From the cell containing the given text, extract its center point as (X, Y) coordinate. 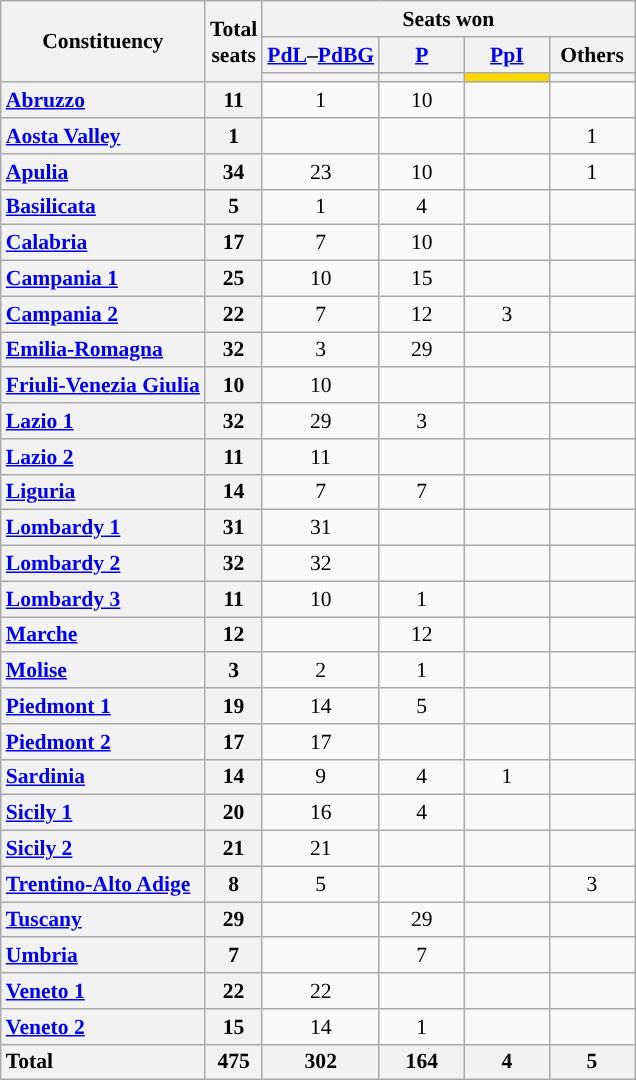
Lombardy 3 (103, 599)
Liguria (103, 492)
Totalseats (234, 42)
Veneto 1 (103, 991)
Tuscany (103, 920)
Constituency (103, 42)
Apulia (103, 172)
25 (234, 279)
19 (234, 706)
Basilicata (103, 207)
Emilia-Romagna (103, 350)
P (422, 55)
Lazio 1 (103, 421)
PdL–PdBG (320, 55)
Lombardy 2 (103, 564)
164 (422, 1062)
23 (320, 172)
Total (103, 1062)
Others (592, 55)
Sardinia (103, 777)
302 (320, 1062)
Trentino-Alto Adige (103, 884)
2 (320, 671)
16 (320, 813)
Seats won (448, 19)
PpI (506, 55)
9 (320, 777)
Sicily 1 (103, 813)
Lazio 2 (103, 457)
8 (234, 884)
Marche (103, 635)
Veneto 2 (103, 1027)
Abruzzo (103, 101)
Calabria (103, 243)
Piedmont 2 (103, 742)
Umbria (103, 956)
20 (234, 813)
Sicily 2 (103, 849)
Campania 2 (103, 314)
Friuli-Venezia Giulia (103, 386)
Aosta Valley (103, 136)
34 (234, 172)
475 (234, 1062)
Lombardy 1 (103, 528)
Campania 1 (103, 279)
Piedmont 1 (103, 706)
Molise (103, 671)
